Output the (X, Y) coordinate of the center of the cell containing the given text.  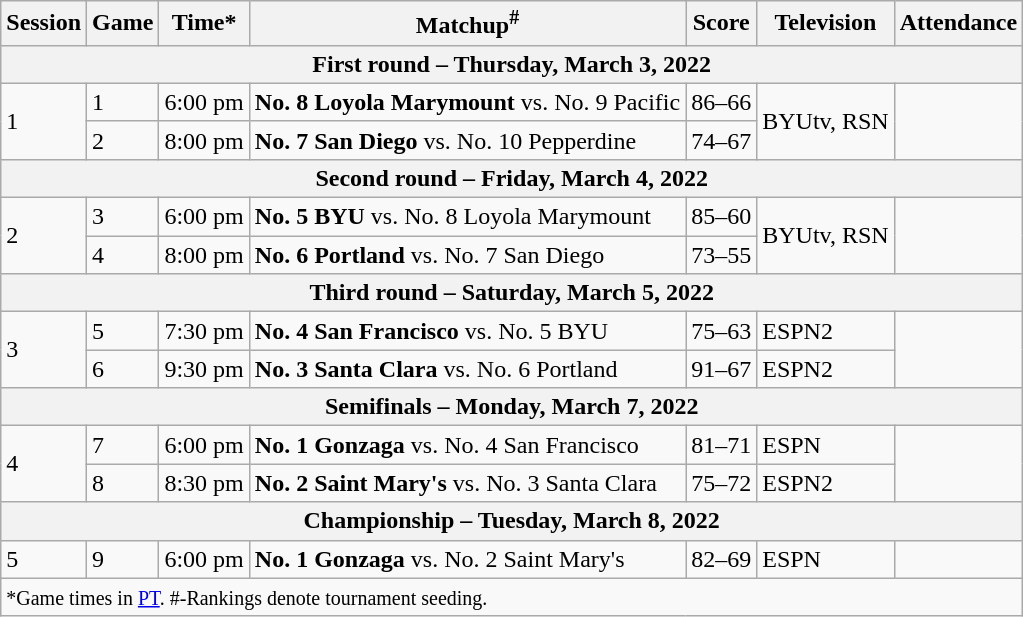
82–69 (722, 559)
Score (722, 24)
No. 2 Saint Mary's vs. No. 3 Santa Clara (467, 483)
No. 6 Portland vs. No. 7 San Diego (467, 255)
7 (123, 445)
*Game times in PT. #-Rankings denote tournament seeding. (512, 597)
Game (123, 24)
85–60 (722, 217)
Semifinals – Monday, March 7, 2022 (512, 407)
91–67 (722, 369)
No. 8 Loyola Marymount vs. No. 9 Pacific (467, 102)
9:30 pm (204, 369)
81–71 (722, 445)
8:30 pm (204, 483)
8 (123, 483)
Attendance (958, 24)
74–67 (722, 140)
86–66 (722, 102)
Matchup# (467, 24)
Second round – Friday, March 4, 2022 (512, 178)
Television (826, 24)
No. 7 San Diego vs. No. 10 Pepperdine (467, 140)
No. 4 San Francisco vs. No. 5 BYU (467, 331)
No. 1 Gonzaga vs. No. 2 Saint Mary's (467, 559)
7:30 pm (204, 331)
First round – Thursday, March 3, 2022 (512, 64)
Time* (204, 24)
Session (44, 24)
No. 3 Santa Clara vs. No. 6 Portland (467, 369)
No. 1 Gonzaga vs. No. 4 San Francisco (467, 445)
75–72 (722, 483)
Third round – Saturday, March 5, 2022 (512, 293)
6 (123, 369)
No. 5 BYU vs. No. 8 Loyola Marymount (467, 217)
Championship – Tuesday, March 8, 2022 (512, 521)
9 (123, 559)
73–55 (722, 255)
75–63 (722, 331)
